From the cell containing the given text, extract its center point as (X, Y) coordinate. 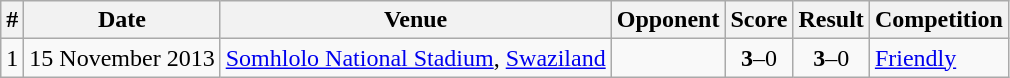
Competition (938, 20)
# (12, 20)
1 (12, 58)
Date (122, 20)
15 November 2013 (122, 58)
Venue (416, 20)
Opponent (668, 20)
Somhlolo National Stadium, Swaziland (416, 58)
Friendly (938, 58)
Score (759, 20)
Result (831, 20)
